Search for the cell housing the specified text and yield its (X, Y) center coordinate. 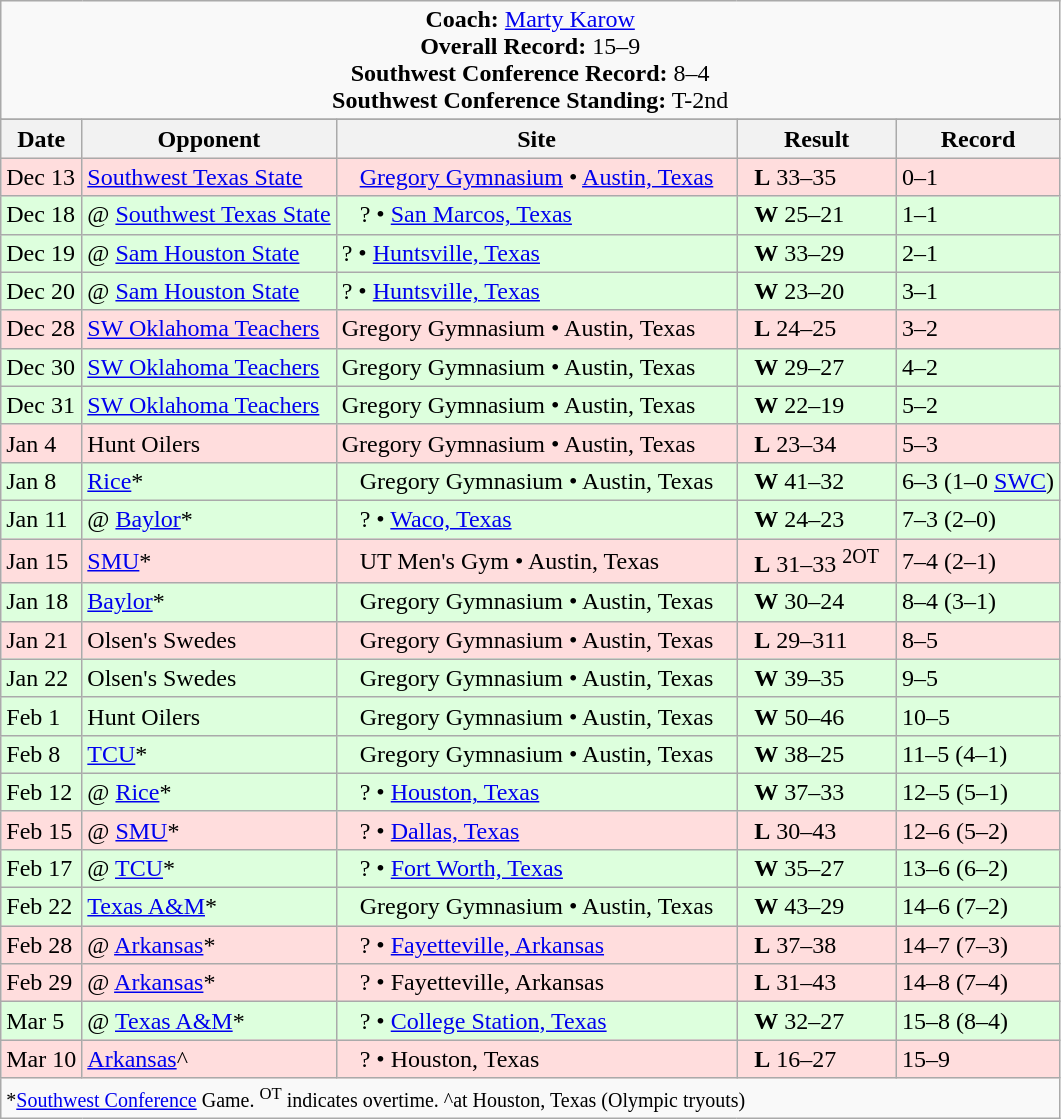
Southwest Texas State (209, 177)
? • Dallas, Texas (536, 830)
L 31–43 (817, 983)
W 32–27 (817, 1021)
Dec 31 (42, 405)
Feb 28 (42, 945)
Coach: Marty KarowOverall Record: 15–9Southwest Conference Record: 8–4Southwest Conference Standing: T-2nd (530, 60)
7–4 (2–1) (978, 560)
Dec 18 (42, 215)
Feb 12 (42, 792)
Rice* (209, 481)
W 24–23 (817, 519)
Jan 21 (42, 640)
W 39–35 (817, 678)
Texas A&M* (209, 907)
13–6 (6–2) (978, 868)
? • San Marcos, Texas (536, 215)
Jan 18 (42, 602)
8–5 (978, 640)
? • Fort Worth, Texas (536, 868)
W 35–27 (817, 868)
W 50–46 (817, 716)
Baylor* (209, 602)
L 29–311 (817, 640)
14–6 (7–2) (978, 907)
15–8 (8–4) (978, 1021)
W 30–24 (817, 602)
2–1 (978, 253)
*Southwest Conference Game. OT indicates overtime. ^at Houston, Texas (Olympic tryouts) (530, 1098)
3–2 (978, 329)
0–1 (978, 177)
Jan 4 (42, 443)
1–1 (978, 215)
? • College Station, Texas (536, 1021)
8–4 (3–1) (978, 602)
W 22–19 (817, 405)
@ Rice* (209, 792)
Feb 22 (42, 907)
Jan 11 (42, 519)
W 38–25 (817, 754)
Arkansas^ (209, 1059)
Dec 20 (42, 291)
10–5 (978, 716)
5–2 (978, 405)
SMU* (209, 560)
W 37–33 (817, 792)
L 16–27 (817, 1059)
3–1 (978, 291)
W 29–27 (817, 367)
14–7 (7–3) (978, 945)
Dec 28 (42, 329)
@ Texas A&M* (209, 1021)
Record (978, 139)
Jan 22 (42, 678)
Dec 19 (42, 253)
Jan 8 (42, 481)
15–9 (978, 1059)
Dec 30 (42, 367)
7–3 (2–0) (978, 519)
L 24–25 (817, 329)
? • Waco, Texas (536, 519)
W 25–21 (817, 215)
Result (817, 139)
Feb 17 (42, 868)
9–5 (978, 678)
11–5 (4–1) (978, 754)
L 37–38 (817, 945)
14–8 (7–4) (978, 983)
Mar 5 (42, 1021)
Feb 1 (42, 716)
4–2 (978, 367)
L 23–34 (817, 443)
Mar 10 (42, 1059)
Feb 8 (42, 754)
6–3 (1–0 SWC) (978, 481)
Jan 15 (42, 560)
@ Southwest Texas State (209, 215)
UT Men's Gym • Austin, Texas (536, 560)
12–6 (5–2) (978, 830)
Site (536, 139)
5–3 (978, 443)
L 30–43 (817, 830)
12–5 (5–1) (978, 792)
L 31–33 2OT (817, 560)
Feb 29 (42, 983)
@ TCU* (209, 868)
W 43–29 (817, 907)
Date (42, 139)
L 33–35 (817, 177)
Opponent (209, 139)
Dec 13 (42, 177)
W 23–20 (817, 291)
W 33–29 (817, 253)
Feb 15 (42, 830)
TCU* (209, 754)
@ Baylor* (209, 519)
W 41–32 (817, 481)
@ SMU* (209, 830)
